Locate the cell with the specified text and output its (X, Y) center coordinate. 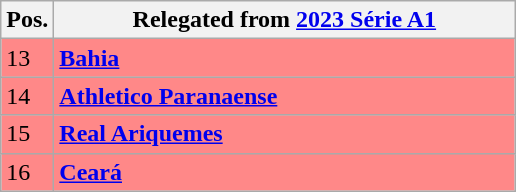
Relegated from 2023 Série A1 (284, 20)
14 (28, 96)
Real Ariquemes (284, 134)
Ceará (284, 172)
Pos. (28, 20)
Athletico Paranaense (284, 96)
Bahia (284, 58)
16 (28, 172)
15 (28, 134)
13 (28, 58)
